Scan for the cell matching the given text and deliver its [x, y] coordinate at center. 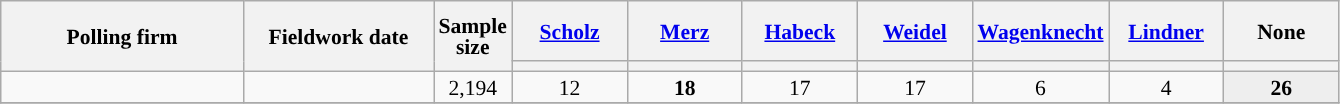
12 [570, 86]
Fieldwork date [338, 36]
Weidel [914, 31]
6 [1040, 86]
Merz [684, 31]
Polling firm [122, 36]
Habeck [800, 31]
4 [1166, 86]
Wagenknecht [1040, 31]
Lindner [1166, 31]
2,194 [473, 86]
Scholz [570, 31]
26 [1282, 86]
18 [684, 86]
None [1282, 31]
Samplesize [473, 36]
